Find where the given text appears and provide that cell's center as (X, Y) coordinate. 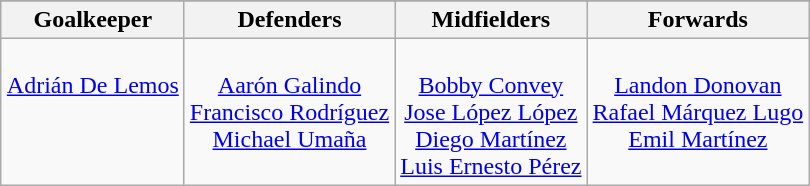
Aarón Galindo Francisco Rodríguez Michael Umaña (289, 112)
Goalkeeper (92, 20)
Bobby Convey Jose López López Diego Martínez Luis Ernesto Pérez (491, 112)
Defenders (289, 20)
Midfielders (491, 20)
Landon Donovan Rafael Márquez Lugo Emil Martínez (698, 112)
Adrián De Lemos (92, 112)
Forwards (698, 20)
